Determine the [x, y] coordinate at the center of the cell enclosing the given text.  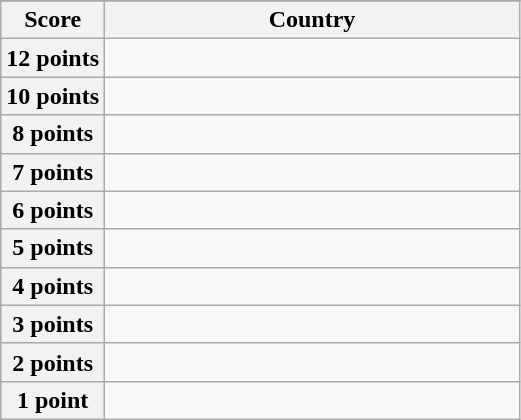
10 points [53, 96]
12 points [53, 58]
4 points [53, 286]
2 points [53, 362]
5 points [53, 248]
7 points [53, 172]
Country [312, 20]
Score [53, 20]
1 point [53, 400]
3 points [53, 324]
6 points [53, 210]
8 points [53, 134]
